Search for the cell housing the specified text and yield its [x, y] center coordinate. 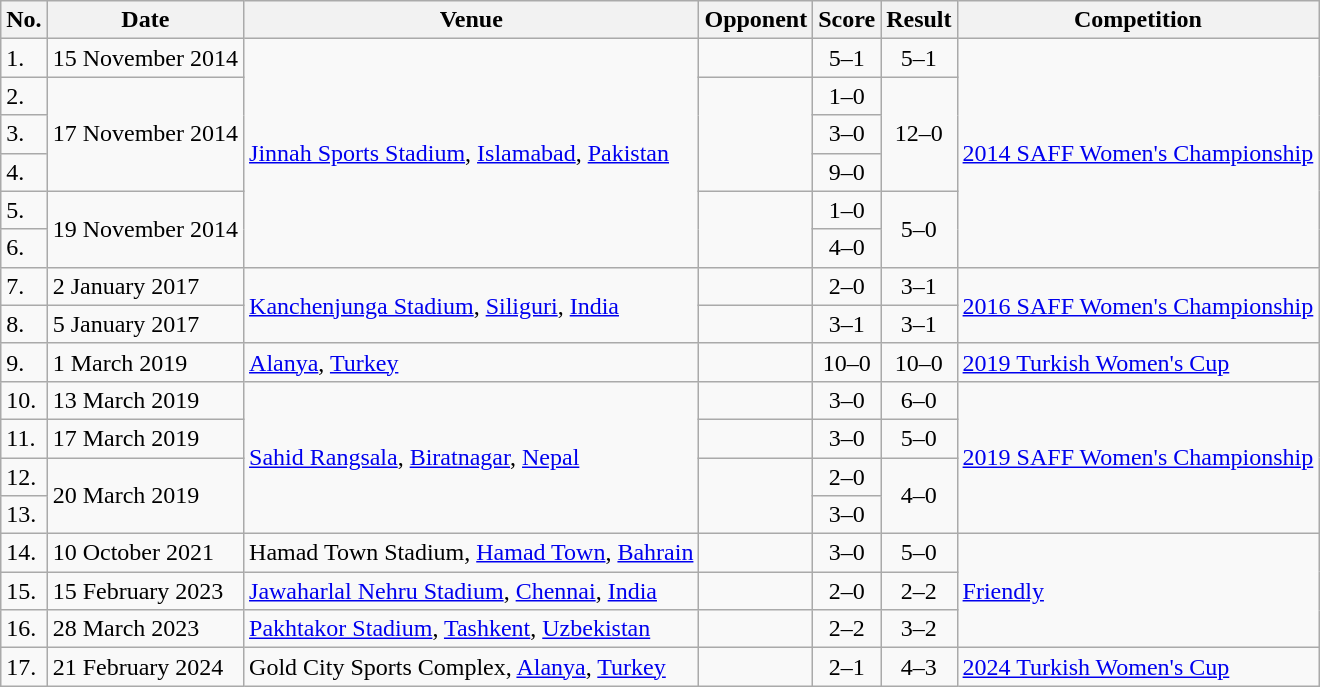
5. [24, 210]
6. [24, 248]
10. [24, 400]
Friendly [1138, 591]
17 November 2014 [145, 134]
Result [919, 20]
13 March 2019 [145, 400]
9–0 [847, 172]
17 March 2019 [145, 438]
2019 SAFF Women's Championship [1138, 457]
No. [24, 20]
8. [24, 324]
2014 SAFF Women's Championship [1138, 153]
Kanchenjunga Stadium, Siliguri, India [472, 305]
2. [24, 96]
12. [24, 477]
4. [24, 172]
1. [24, 58]
2–1 [847, 667]
19 November 2014 [145, 229]
3. [24, 134]
Sahid Rangsala, Biratnagar, Nepal [472, 457]
Gold City Sports Complex, Alanya, Turkey [472, 667]
17. [24, 667]
6–0 [919, 400]
15. [24, 591]
2024 Turkish Women's Cup [1138, 667]
Competition [1138, 20]
20 March 2019 [145, 496]
Venue [472, 20]
Pakhtakor Stadium, Tashkent, Uzbekistan [472, 629]
Score [847, 20]
Date [145, 20]
15 November 2014 [145, 58]
Jinnah Sports Stadium, Islamabad, Pakistan [472, 153]
28 March 2023 [145, 629]
5 January 2017 [145, 324]
13. [24, 515]
4–3 [919, 667]
3–2 [919, 629]
16. [24, 629]
2 January 2017 [145, 286]
9. [24, 362]
15 February 2023 [145, 591]
Alanya, Turkey [472, 362]
Hamad Town Stadium, Hamad Town, Bahrain [472, 553]
7. [24, 286]
Jawaharlal Nehru Stadium, Chennai, India [472, 591]
10 October 2021 [145, 553]
Opponent [756, 20]
2019 Turkish Women's Cup [1138, 362]
12–0 [919, 134]
11. [24, 438]
21 February 2024 [145, 667]
14. [24, 553]
2016 SAFF Women's Championship [1138, 305]
1 March 2019 [145, 362]
